Provide the (x, y) coordinate of the cell's center where the given text is located.  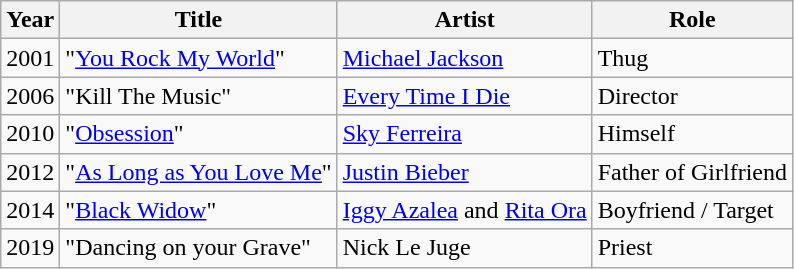
"Dancing on your Grave" (198, 248)
Director (692, 96)
Nick Le Juge (464, 248)
Iggy Azalea and Rita Ora (464, 210)
Boyfriend / Target (692, 210)
Role (692, 20)
2010 (30, 134)
Artist (464, 20)
Priest (692, 248)
2019 (30, 248)
Sky Ferreira (464, 134)
Michael Jackson (464, 58)
Himself (692, 134)
"Black Widow" (198, 210)
"Obsession" (198, 134)
Father of Girlfriend (692, 172)
"As Long as You Love Me" (198, 172)
2006 (30, 96)
Every Time I Die (464, 96)
"You Rock My World" (198, 58)
Justin Bieber (464, 172)
Year (30, 20)
Thug (692, 58)
"Kill The Music" (198, 96)
2012 (30, 172)
Title (198, 20)
2014 (30, 210)
2001 (30, 58)
